Identify which cell holds the provided text, then report its [X, Y] central coordinate. 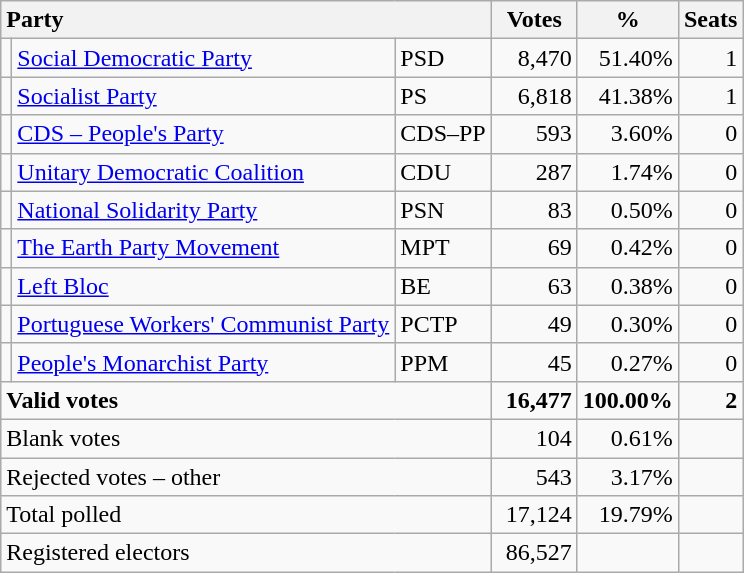
49 [534, 324]
Left Bloc [204, 286]
PPM [443, 362]
PS [443, 96]
83 [534, 210]
17,124 [534, 515]
PCTP [443, 324]
CDS–PP [443, 134]
CDU [443, 172]
1.74% [628, 172]
Social Democratic Party [204, 58]
287 [534, 172]
0.61% [628, 438]
0.38% [628, 286]
Valid votes [246, 400]
National Solidarity Party [204, 210]
Blank votes [246, 438]
0.30% [628, 324]
% [628, 20]
CDS – People's Party [204, 134]
Unitary Democratic Coalition [204, 172]
2 [710, 400]
86,527 [534, 553]
543 [534, 477]
BE [443, 286]
69 [534, 248]
Rejected votes – other [246, 477]
People's Monarchist Party [204, 362]
593 [534, 134]
Party [246, 20]
PSD [443, 58]
PSN [443, 210]
6,818 [534, 96]
The Earth Party Movement [204, 248]
8,470 [534, 58]
Total polled [246, 515]
3.60% [628, 134]
3.17% [628, 477]
Registered electors [246, 553]
0.42% [628, 248]
0.27% [628, 362]
Seats [710, 20]
100.00% [628, 400]
Votes [534, 20]
Portuguese Workers' Communist Party [204, 324]
0.50% [628, 210]
Socialist Party [204, 96]
104 [534, 438]
63 [534, 286]
19.79% [628, 515]
51.40% [628, 58]
16,477 [534, 400]
MPT [443, 248]
41.38% [628, 96]
45 [534, 362]
